Detect which cell encompasses the target text, then output its (X, Y) center coordinate. 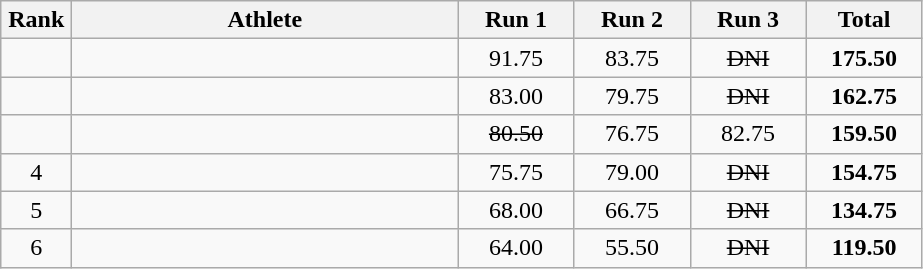
Athlete (265, 20)
119.50 (864, 248)
80.50 (516, 134)
68.00 (516, 210)
79.75 (632, 96)
66.75 (632, 210)
83.75 (632, 58)
76.75 (632, 134)
4 (36, 172)
6 (36, 248)
75.75 (516, 172)
79.00 (632, 172)
64.00 (516, 248)
82.75 (748, 134)
Run 1 (516, 20)
Total (864, 20)
Run 2 (632, 20)
Rank (36, 20)
83.00 (516, 96)
162.75 (864, 96)
134.75 (864, 210)
Run 3 (748, 20)
5 (36, 210)
91.75 (516, 58)
154.75 (864, 172)
55.50 (632, 248)
175.50 (864, 58)
159.50 (864, 134)
